Capture the cell that displays the provided text and extract its [x, y] central coordinate. 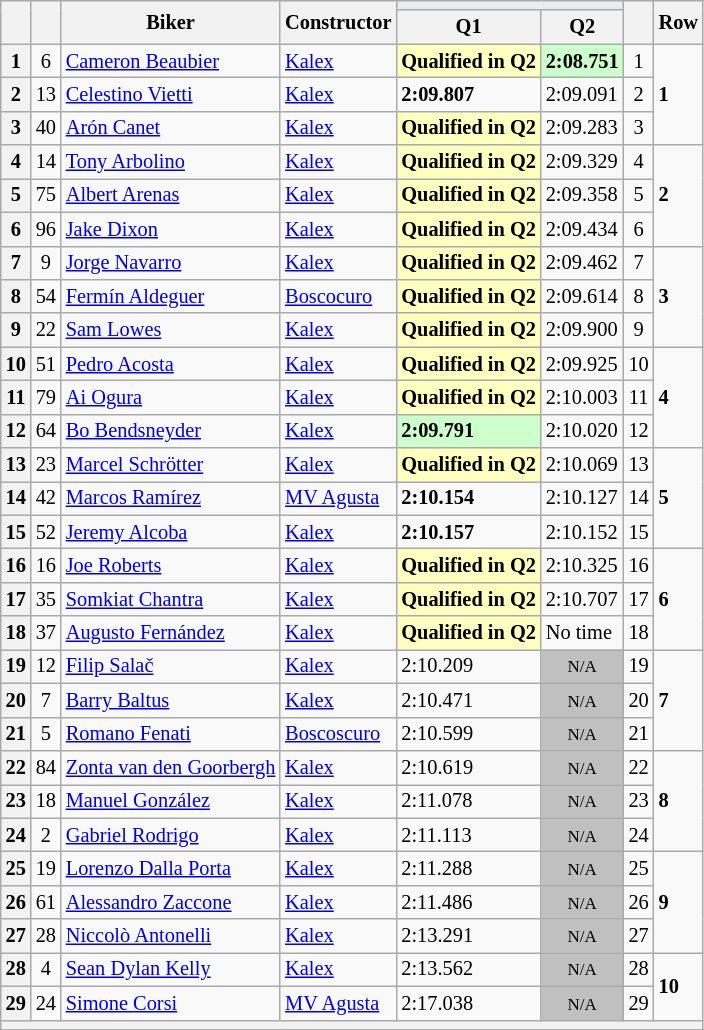
Jorge Navarro [170, 263]
2:10.069 [582, 465]
79 [46, 397]
Jake Dixon [170, 229]
2:10.707 [582, 599]
2:09.791 [468, 431]
Row [678, 22]
No time [582, 633]
61 [46, 902]
2:11.113 [468, 835]
Sean Dylan Kelly [170, 969]
2:10.020 [582, 431]
Tony Arbolino [170, 162]
2:17.038 [468, 1003]
Alessandro Zaccone [170, 902]
2:10.003 [582, 397]
Filip Salač [170, 666]
Niccolò Antonelli [170, 936]
2:10.325 [582, 565]
2:11.288 [468, 868]
54 [46, 296]
2:10.154 [468, 498]
Albert Arenas [170, 195]
2:13.562 [468, 969]
2:09.614 [582, 296]
Constructor [338, 22]
2:13.291 [468, 936]
2:09.925 [582, 364]
Joe Roberts [170, 565]
2:09.283 [582, 128]
Boscocuro [338, 296]
Arón Canet [170, 128]
84 [46, 767]
2:09.900 [582, 330]
Cameron Beaubier [170, 61]
2:09.807 [468, 94]
2:10.599 [468, 734]
Fermín Aldeguer [170, 296]
Somkiat Chantra [170, 599]
52 [46, 532]
2:10.619 [468, 767]
Manuel González [170, 801]
2:10.152 [582, 532]
Lorenzo Dalla Porta [170, 868]
51 [46, 364]
Romano Fenati [170, 734]
75 [46, 195]
64 [46, 431]
2:10.209 [468, 666]
Sam Lowes [170, 330]
2:09.329 [582, 162]
Marcos Ramírez [170, 498]
37 [46, 633]
Ai Ogura [170, 397]
Jeremy Alcoba [170, 532]
2:10.157 [468, 532]
2:09.091 [582, 94]
Zonta van den Goorbergh [170, 767]
2:09.358 [582, 195]
2:08.751 [582, 61]
Pedro Acosta [170, 364]
Augusto Fernández [170, 633]
Bo Bendsneyder [170, 431]
2:09.462 [582, 263]
2:10.471 [468, 700]
40 [46, 128]
2:10.127 [582, 498]
Q1 [468, 27]
Q2 [582, 27]
Marcel Schrötter [170, 465]
Biker [170, 22]
96 [46, 229]
2:11.078 [468, 801]
Boscoscuro [338, 734]
2:11.486 [468, 902]
Gabriel Rodrigo [170, 835]
35 [46, 599]
Simone Corsi [170, 1003]
Barry Baltus [170, 700]
Celestino Vietti [170, 94]
2:09.434 [582, 229]
42 [46, 498]
